Return [X, Y] of the center of cell containing provided text 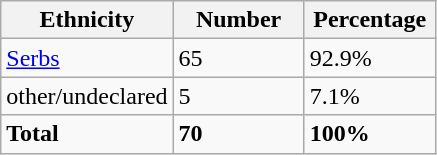
5 [238, 96]
Percentage [370, 20]
70 [238, 134]
Serbs [87, 58]
other/undeclared [87, 96]
100% [370, 134]
7.1% [370, 96]
Number [238, 20]
Ethnicity [87, 20]
Total [87, 134]
92.9% [370, 58]
65 [238, 58]
